Search for the cell housing the specified text and yield its (X, Y) center coordinate. 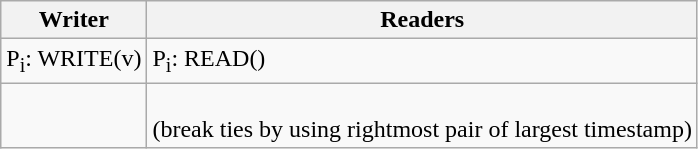
(break ties by using rightmost pair of largest timestamp) (422, 116)
Pi: WRITE(v) (74, 61)
Writer (74, 20)
Pi: READ() (422, 61)
Readers (422, 20)
